Find where the given text appears and provide that cell's center as [X, Y] coordinate. 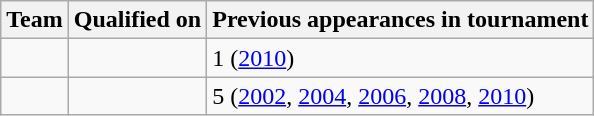
5 (2002, 2004, 2006, 2008, 2010) [400, 96]
Previous appearances in tournament [400, 20]
Team [35, 20]
Qualified on [137, 20]
1 (2010) [400, 58]
